Find where the given text appears and provide that cell's center as [X, Y] coordinate. 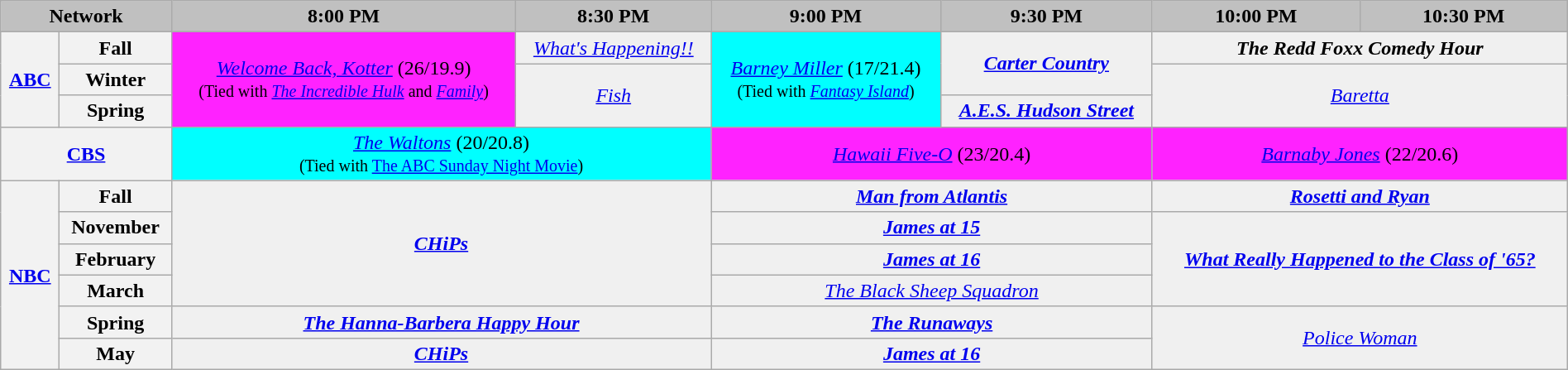
Police Woman [1360, 338]
9:30 PM [1046, 17]
Fish [614, 95]
CBS [86, 154]
The Waltons (20/20.8)(Tied with The ABC Sunday Night Movie) [441, 154]
Winter [116, 79]
8:00 PM [343, 17]
Network [86, 17]
February [116, 259]
NBC [30, 275]
November [116, 228]
The Black Sheep Squadron [932, 291]
A.E.S. Hudson Street [1046, 111]
Barnaby Jones (22/20.6) [1360, 154]
Man from Atlantis [932, 196]
What's Happening!! [614, 48]
The Redd Foxx Comedy Hour [1360, 48]
Barney Miller (17/21.4)(Tied with Fantasy Island) [826, 79]
Baretta [1360, 95]
10:00 PM [1255, 17]
ABC [30, 79]
The Hanna-Barbera Happy Hour [441, 322]
Hawaii Five-O (23/20.4) [932, 154]
May [116, 353]
9:00 PM [826, 17]
The Runaways [932, 322]
10:30 PM [1464, 17]
Carter Country [1046, 64]
James at 15 [932, 228]
March [116, 291]
Rosetti and Ryan [1360, 196]
Welcome Back, Kotter (26/19.9)(Tied with The Incredible Hulk and Family) [343, 79]
What Really Happened to the Class of '65? [1360, 259]
8:30 PM [614, 17]
